Locate the cell with the specified text and output its (x, y) center coordinate. 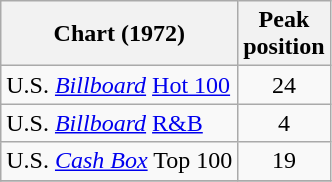
4 (284, 123)
U.S. Billboard R&B (120, 123)
U.S. Cash Box Top 100 (120, 161)
Chart (1972) (120, 34)
Peakposition (284, 34)
24 (284, 85)
U.S. Billboard Hot 100 (120, 85)
19 (284, 161)
